Provide the [x, y] coordinate of the cell's center where the given text is located.  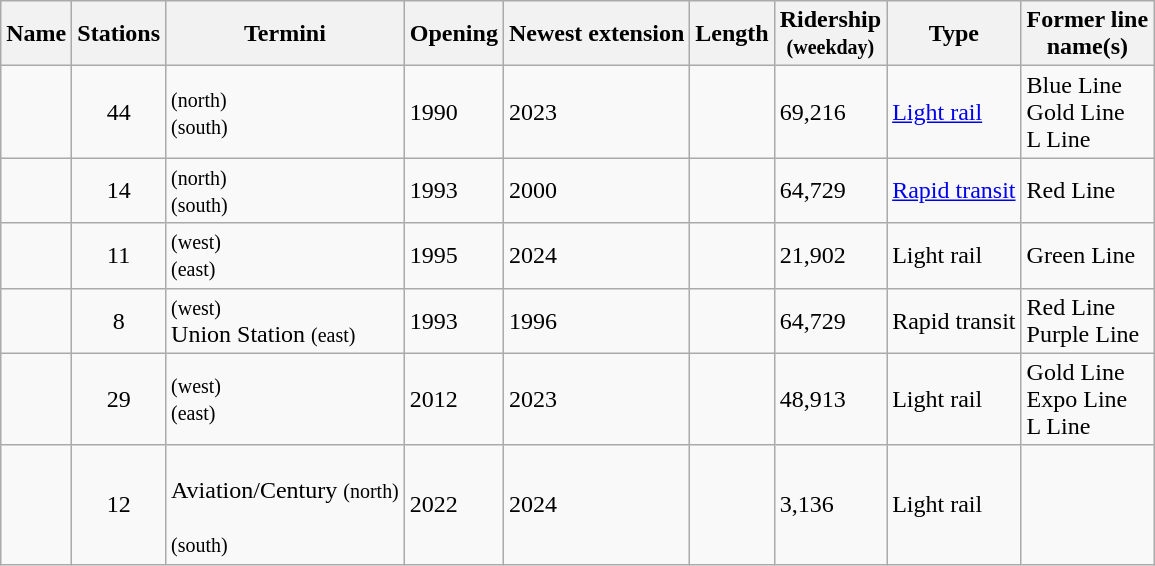
8 [119, 320]
11 [119, 256]
1995 [454, 256]
48,913 [830, 399]
Opening [454, 34]
2000 [596, 190]
Green Line [1088, 256]
Termini [286, 34]
2012 [454, 399]
Red Line [1088, 190]
Name [36, 34]
12 [119, 504]
14 [119, 190]
1996 [596, 320]
1990 [454, 112]
69,216 [830, 112]
Blue Line Gold Line L Line [1088, 112]
Former linename(s) [1088, 34]
Type [954, 34]
Aviation/Century (north) (south) [286, 504]
Gold Line Expo Line L Line [1088, 399]
Length [732, 34]
44 [119, 112]
2022 [454, 504]
Red Line Purple Line [1088, 320]
21,902 [830, 256]
3,136 [830, 504]
29 [119, 399]
Newest extension [596, 34]
Ridership(weekday) [830, 34]
Stations [119, 34]
(west) Union Station (east) [286, 320]
